Identify which cell holds the provided text, then report its (x, y) central coordinate. 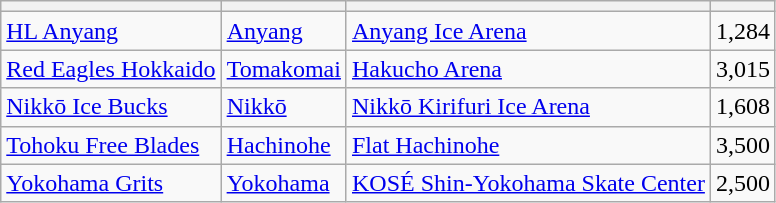
1,284 (742, 31)
Tomakomai (284, 69)
Tohoku Free Blades (111, 145)
Red Eagles Hokkaido (111, 69)
2,500 (742, 183)
KOSÉ Shin-Yokohama Skate Center (528, 183)
Flat Hachinohe (528, 145)
Anyang (284, 31)
Yokohama (284, 183)
Hachinohe (284, 145)
Anyang Ice Arena (528, 31)
HL Anyang (111, 31)
1,608 (742, 107)
Nikkō Ice Bucks (111, 107)
Yokohama Grits (111, 183)
Hakucho Arena (528, 69)
Nikkō Kirifuri Ice Arena (528, 107)
Nikkō (284, 107)
3,500 (742, 145)
3,015 (742, 69)
